Identify which cell holds the provided text, then report its [x, y] central coordinate. 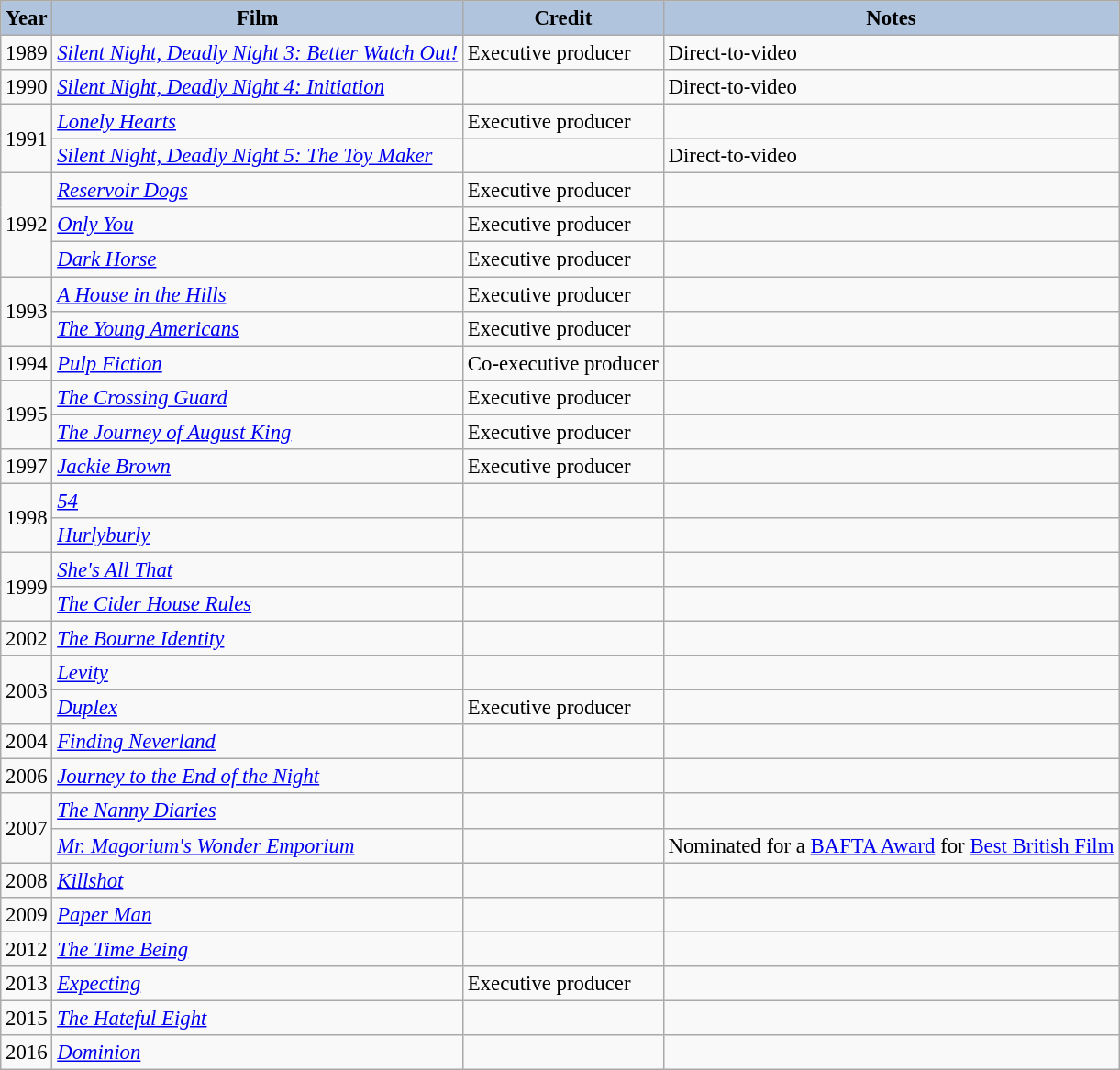
1990 [27, 87]
Mr. Magorium's Wonder Emporium [258, 845]
1999 [27, 587]
Film [258, 18]
A House in the Hills [258, 294]
Credit [563, 18]
Silent Night, Deadly Night 5: The Toy Maker [258, 156]
She's All That [258, 569]
Hurlyburly [258, 535]
Finding Neverland [258, 742]
Year [27, 18]
1994 [27, 363]
Notes [891, 18]
2004 [27, 742]
Nominated for a BAFTA Award for Best British Film [891, 845]
The Journey of August King [258, 432]
The Crossing Guard [258, 397]
Reservoir Dogs [258, 191]
The Time Being [258, 949]
The Cider House Rules [258, 604]
1991 [27, 139]
Expecting [258, 984]
2008 [27, 880]
1993 [27, 312]
The Bourne Identity [258, 639]
1995 [27, 414]
2003 [27, 689]
Only You [258, 225]
Killshot [258, 880]
54 [258, 501]
2016 [27, 1053]
Journey to the End of the Night [258, 777]
The Hateful Eight [258, 1018]
1998 [27, 517]
1992 [27, 226]
Dominion [258, 1053]
Silent Night, Deadly Night 4: Initiation [258, 87]
Silent Night, Deadly Night 3: Better Watch Out! [258, 53]
Paper Man [258, 914]
2013 [27, 984]
Pulp Fiction [258, 363]
Co-executive producer [563, 363]
2002 [27, 639]
The Nanny Diaries [258, 811]
Jackie Brown [258, 467]
1989 [27, 53]
2015 [27, 1018]
2012 [27, 949]
2007 [27, 829]
2009 [27, 914]
Dark Horse [258, 259]
Duplex [258, 708]
Lonely Hearts [258, 122]
2006 [27, 777]
Levity [258, 673]
1997 [27, 467]
The Young Americans [258, 328]
